Provide the (X, Y) coordinate of the cell's center where the given text is located.  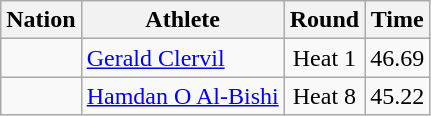
Heat 8 (324, 96)
Nation (41, 20)
Athlete (182, 20)
Round (324, 20)
Time (398, 20)
46.69 (398, 58)
Heat 1 (324, 58)
45.22 (398, 96)
Gerald Clervil (182, 58)
Hamdan O Al-Bishi (182, 96)
